Detect which cell encompasses the target text, then output its [X, Y] center coordinate. 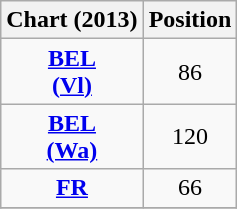
86 [190, 72]
FR [72, 188]
Position [190, 20]
BEL (Vl) [72, 72]
66 [190, 188]
BEL (Wa) [72, 136]
Chart (2013) [72, 20]
120 [190, 136]
